Locate the cell with the specified text and output its [x, y] center coordinate. 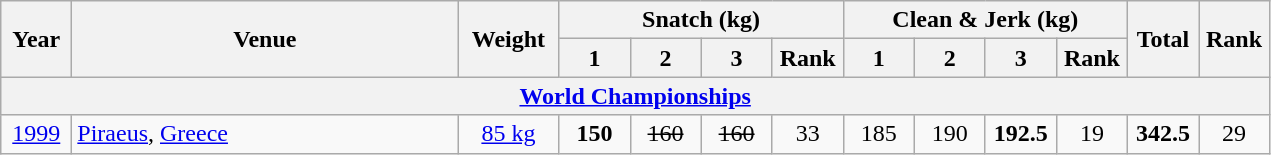
Total [1162, 39]
Year [36, 39]
192.5 [1020, 134]
150 [594, 134]
World Championships [636, 96]
Clean & Jerk (kg) [985, 20]
33 [808, 134]
1999 [36, 134]
Weight [508, 39]
Snatch (kg) [701, 20]
Piraeus, Greece [265, 134]
85 kg [508, 134]
190 [950, 134]
Venue [265, 39]
29 [1234, 134]
185 [878, 134]
19 [1092, 134]
342.5 [1162, 134]
